Pinpoint the cell where the given text exists, returning its [X, Y] midpoint coordinate. 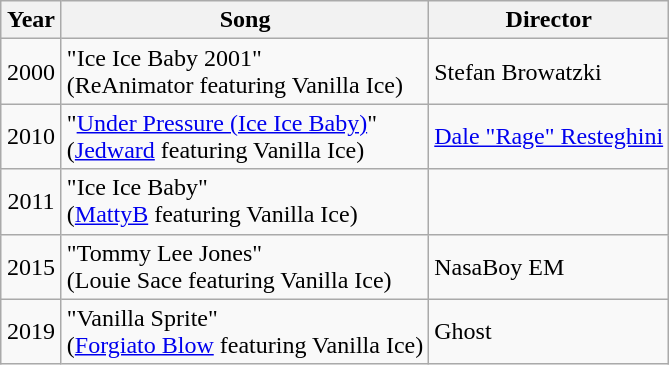
2019 [32, 332]
"Tommy Lee Jones" (Louie Sace featuring Vanilla Ice) [244, 266]
"Under Pressure (Ice Ice Baby)" (Jedward featuring Vanilla Ice) [244, 136]
2015 [32, 266]
"Vanilla Sprite" (Forgiato Blow featuring Vanilla Ice) [244, 332]
2011 [32, 202]
Dale "Rage" Resteghini [549, 136]
2010 [32, 136]
"Ice Ice Baby 2001" (ReAnimator featuring Vanilla Ice) [244, 72]
Ghost [549, 332]
Year [32, 20]
Director [549, 20]
Stefan Browatzki [549, 72]
"Ice Ice Baby" (MattyB featuring Vanilla Ice) [244, 202]
2000 [32, 72]
Song [244, 20]
NasaBoy EM [549, 266]
